Identify which cell holds the provided text, then report its [x, y] central coordinate. 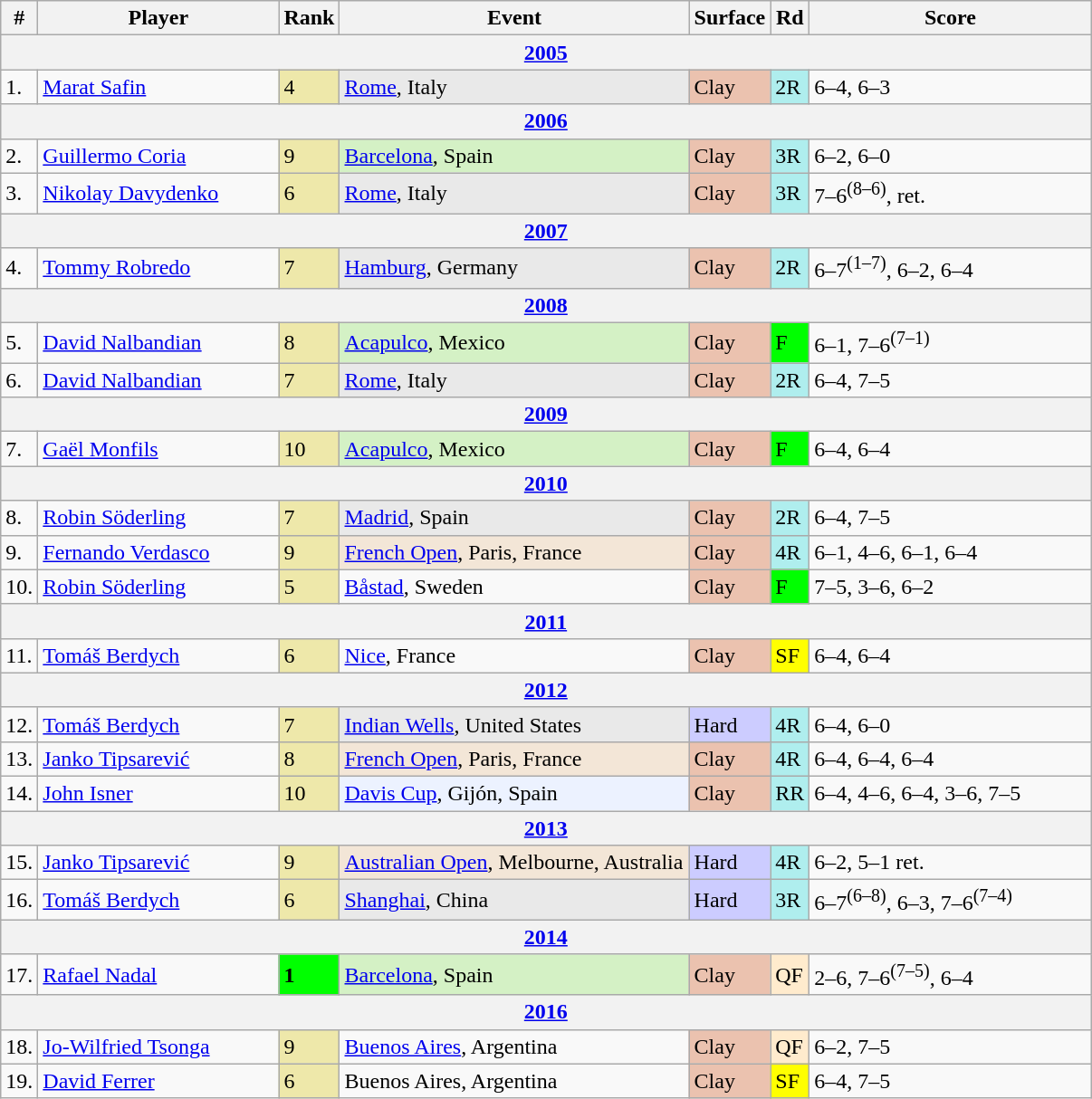
9. [20, 552]
Nice, France [514, 655]
2012 [546, 690]
4 [310, 87]
1 [310, 974]
7. [20, 449]
6–4, 4–6, 6–4, 3–6, 7–5 [951, 794]
2010 [546, 483]
16. [20, 900]
Nikolay Davydenko [158, 194]
2013 [546, 828]
7–5, 3–6, 6–2 [951, 587]
6–2, 5–1 ret. [951, 863]
Madrid, Spain [514, 518]
14. [20, 794]
6–1, 4–6, 6–1, 6–4 [951, 552]
6–2, 6–0 [951, 156]
17. [20, 974]
Guillermo Coria [158, 156]
2–6, 7–6(7–5), 6–4 [951, 974]
John Isner [158, 794]
David Ferrer [158, 1081]
Rd [790, 18]
Fernando Verdasco [158, 552]
RR [790, 794]
Rafael Nadal [158, 974]
# [20, 18]
6–7(1–7), 6–2, 6–4 [951, 268]
Tommy Robredo [158, 268]
19. [20, 1081]
8. [20, 518]
15. [20, 863]
Jo-Wilfried Tsonga [158, 1046]
Marat Safin [158, 87]
2007 [546, 231]
5 [310, 587]
6–4, 6–4, 6–4 [951, 760]
11. [20, 655]
6–2, 7–5 [951, 1046]
2014 [546, 937]
6–7(6–8), 6–3, 7–6(7–4) [951, 900]
13. [20, 760]
Score [951, 18]
10. [20, 587]
2011 [546, 621]
6–1, 7–6(7–1) [951, 342]
2008 [546, 305]
5. [20, 342]
Shanghai, China [514, 900]
Player [158, 18]
6–4, 6–0 [951, 724]
18. [20, 1046]
Davis Cup, Gijón, Spain [514, 794]
Event [514, 18]
3. [20, 194]
6–4, 6–3 [951, 87]
Gaël Monfils [158, 449]
7–6(8–6), ret. [951, 194]
6. [20, 380]
12. [20, 724]
Surface [730, 18]
Indian Wells, United States [514, 724]
1. [20, 87]
2009 [546, 415]
Båstad, Sweden [514, 587]
2006 [546, 121]
2005 [546, 53]
Australian Open, Melbourne, Australia [514, 863]
4. [20, 268]
Hamburg, Germany [514, 268]
2016 [546, 1012]
2. [20, 156]
Rank [310, 18]
